Return the [X, Y] coordinate for the center point of the cell that contains the specified text.  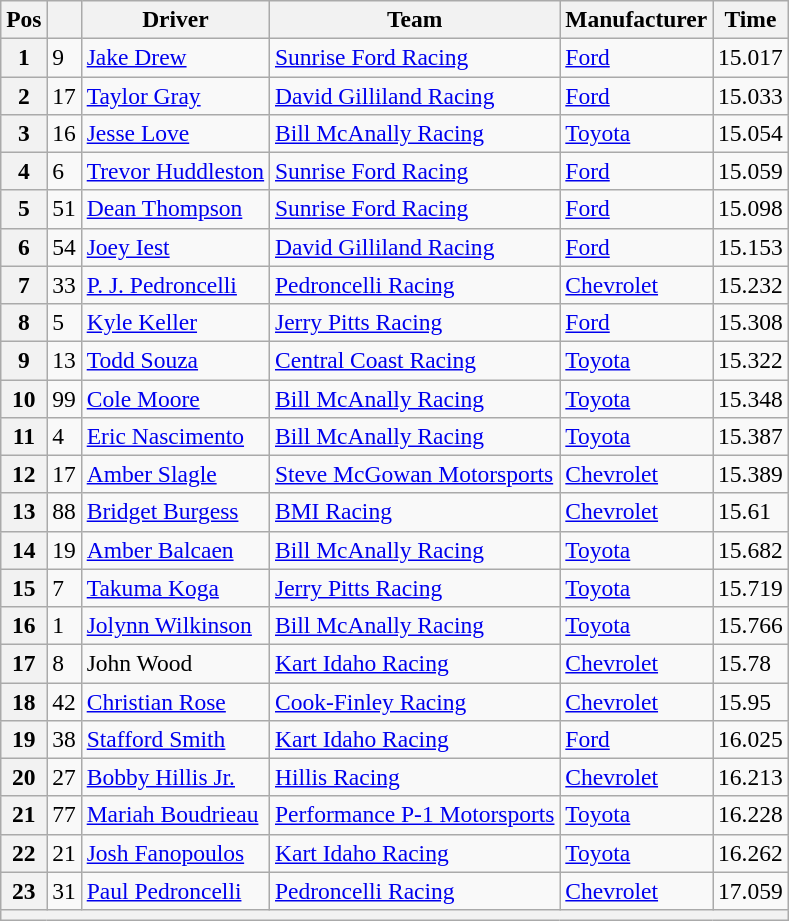
14 [24, 550]
15.017 [751, 57]
15.054 [751, 133]
23 [24, 891]
Driver [175, 19]
Takuma Koga [175, 588]
Todd Souza [175, 360]
27 [64, 777]
Bobby Hillis Jr. [175, 777]
15.308 [751, 322]
2 [24, 95]
BMI Racing [415, 512]
Pos [24, 19]
11 [24, 436]
16.262 [751, 853]
15.61 [751, 512]
Manufacturer [636, 19]
33 [64, 285]
Josh Fanopoulos [175, 853]
John Wood [175, 663]
Taylor Gray [175, 95]
Amber Slagle [175, 474]
Cook-Finley Racing [415, 701]
31 [64, 891]
Eric Nascimento [175, 436]
16.213 [751, 777]
15.153 [751, 247]
Steve McGowan Motorsports [415, 474]
20 [24, 777]
Jake Drew [175, 57]
15.232 [751, 285]
Cole Moore [175, 398]
Central Coast Racing [415, 360]
18 [24, 701]
12 [24, 474]
88 [64, 512]
15 [24, 588]
15.322 [751, 360]
Christian Rose [175, 701]
15.389 [751, 474]
10 [24, 398]
15.348 [751, 398]
Jolynn Wilkinson [175, 625]
P. J. Pedroncelli [175, 285]
16.228 [751, 815]
Performance P-1 Motorsports [415, 815]
42 [64, 701]
15.78 [751, 663]
17.059 [751, 891]
Dean Thompson [175, 209]
15.098 [751, 209]
15.033 [751, 95]
15.766 [751, 625]
Team [415, 19]
16.025 [751, 739]
77 [64, 815]
Bridget Burgess [175, 512]
15.059 [751, 171]
Kyle Keller [175, 322]
Stafford Smith [175, 739]
Trevor Huddleston [175, 171]
Joey Iest [175, 247]
3 [24, 133]
38 [64, 739]
54 [64, 247]
15.719 [751, 588]
15.682 [751, 550]
51 [64, 209]
Time [751, 19]
Jesse Love [175, 133]
22 [24, 853]
15.387 [751, 436]
Mariah Boudrieau [175, 815]
15.95 [751, 701]
99 [64, 398]
Amber Balcaen [175, 550]
Paul Pedroncelli [175, 891]
Hillis Racing [415, 777]
